Return [x, y] of the center of cell containing provided text 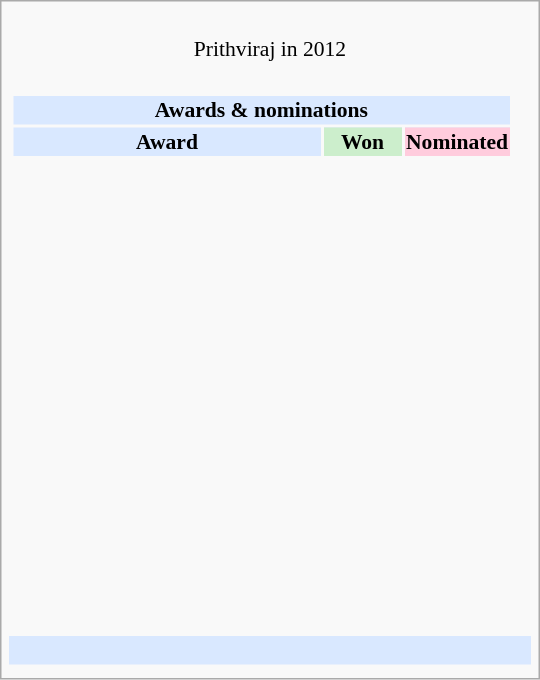
Won [363, 141]
Awards & nominations [261, 110]
Awards & nominations Award Won Nominated [270, 350]
Prithviraj in 2012 [270, 36]
Award [166, 141]
Nominated [458, 141]
